Identify which cell holds the provided text, then report its [X, Y] central coordinate. 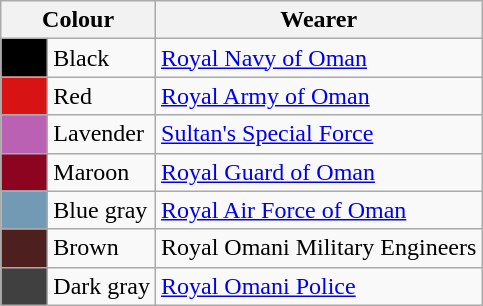
Royal Navy of Oman [319, 58]
Royal Army of Oman [319, 96]
Royal Air Force of Oman [319, 210]
Royal Omani Military Engineers [319, 248]
Royal Omani Police [319, 286]
Dark gray [102, 286]
Blue gray [102, 210]
Maroon [102, 172]
Red [102, 96]
Black [102, 58]
Brown [102, 248]
Colour [78, 20]
Sultan's Special Force [319, 134]
Wearer [319, 20]
Royal Guard of Oman [319, 172]
Lavender [102, 134]
